Detect which cell encompasses the target text, then output its [x, y] center coordinate. 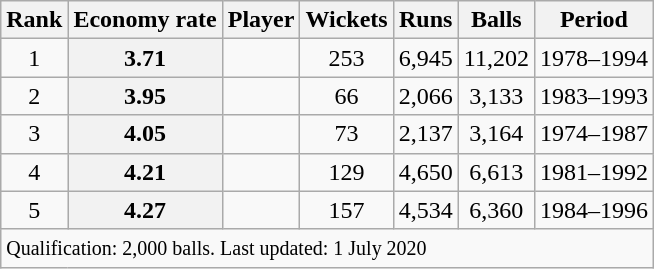
5 [34, 210]
157 [346, 210]
4.05 [145, 134]
6,945 [426, 58]
253 [346, 58]
73 [346, 134]
Rank [34, 20]
11,202 [496, 58]
4,650 [426, 172]
3,164 [496, 134]
2,137 [426, 134]
3.95 [145, 96]
Economy rate [145, 20]
2 [34, 96]
1 [34, 58]
6,360 [496, 210]
1981–1992 [594, 172]
1978–1994 [594, 58]
Wickets [346, 20]
3.71 [145, 58]
4,534 [426, 210]
3,133 [496, 96]
3 [34, 134]
4.21 [145, 172]
Qualification: 2,000 balls. Last updated: 1 July 2020 [328, 248]
6,613 [496, 172]
1974–1987 [594, 134]
Balls [496, 20]
Runs [426, 20]
Period [594, 20]
4 [34, 172]
4.27 [145, 210]
1984–1996 [594, 210]
Player [261, 20]
129 [346, 172]
1983–1993 [594, 96]
66 [346, 96]
2,066 [426, 96]
